Return the [x, y] coordinate for the center point of the cell that contains the specified text.  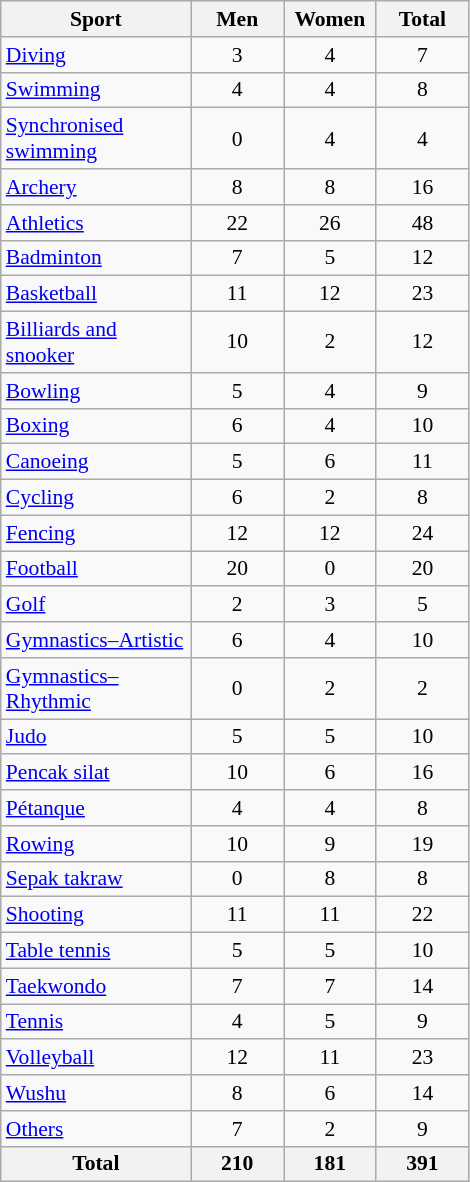
Wushu [96, 1093]
Archery [96, 187]
Others [96, 1129]
48 [422, 223]
Shooting [96, 915]
Golf [96, 605]
Bowling [96, 391]
Sepak takraw [96, 879]
Swimming [96, 90]
Men [238, 19]
Pétanque [96, 808]
Canoeing [96, 462]
Boxing [96, 426]
210 [238, 1164]
Athletics [96, 223]
Women [330, 19]
Gymnastics–Artistic [96, 640]
181 [330, 1164]
Volleyball [96, 1058]
26 [330, 223]
Sport [96, 19]
Table tennis [96, 951]
19 [422, 844]
Cycling [96, 498]
391 [422, 1164]
Taekwondo [96, 986]
Synchronised swimming [96, 138]
Fencing [96, 533]
Judo [96, 737]
Tennis [96, 1022]
Badminton [96, 258]
Rowing [96, 844]
Football [96, 569]
Pencak silat [96, 773]
Basketball [96, 294]
Gymnastics–Rhythmic [96, 688]
Diving [96, 55]
Billiards and snooker [96, 342]
24 [422, 533]
